Return the (X, Y) coordinate for the center point of the cell that contains the specified text.  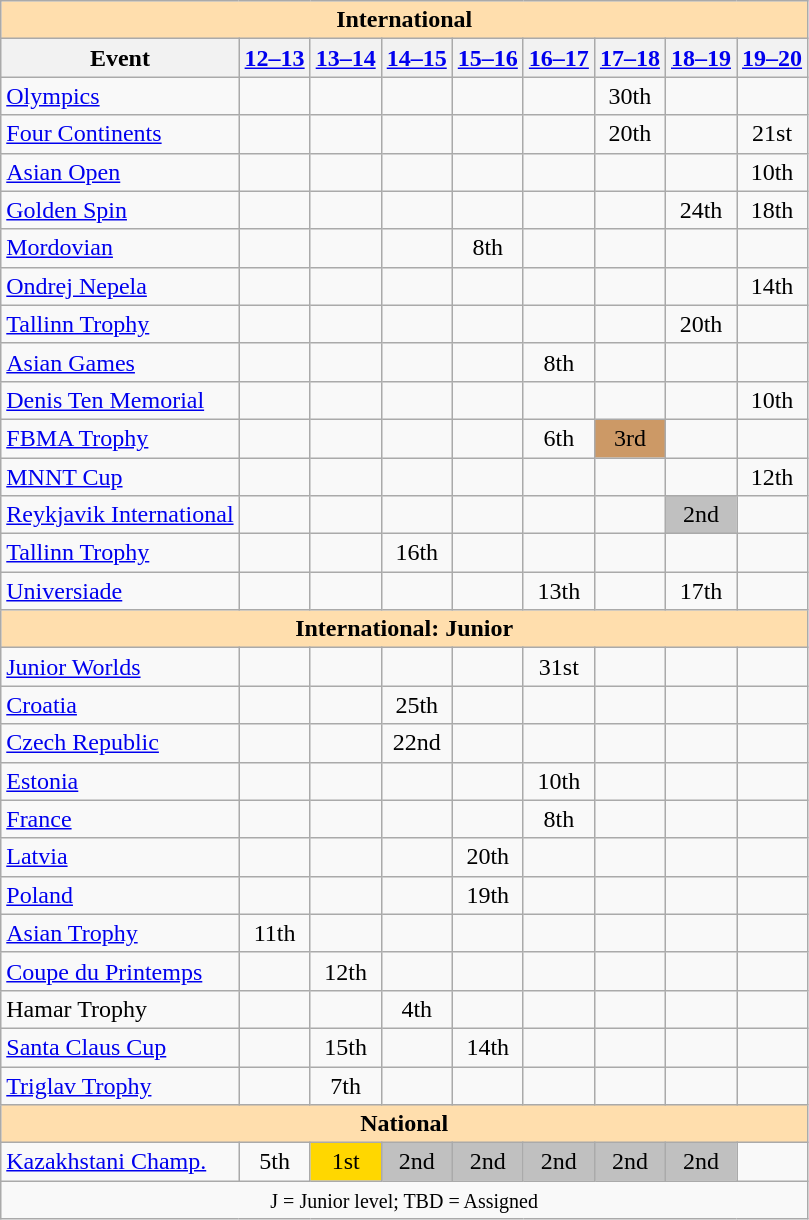
Czech Republic (120, 743)
Coupe du Printemps (120, 971)
MNNT Cup (120, 477)
Universiade (120, 591)
Estonia (120, 781)
Four Continents (120, 134)
31st (558, 667)
19th (488, 895)
Croatia (120, 705)
J = Junior level; TBD = Assigned (404, 1200)
National (404, 1124)
16th (416, 553)
Denis Ten Memorial (120, 400)
France (120, 819)
FBMA Trophy (120, 438)
22nd (416, 743)
18–19 (700, 58)
14–15 (416, 58)
11th (274, 933)
Olympics (120, 96)
6th (558, 438)
17–18 (630, 58)
Latvia (120, 857)
Junior Worlds (120, 667)
Event (120, 58)
15–16 (488, 58)
21st (772, 134)
Santa Claus Cup (120, 1047)
3rd (630, 438)
International: Junior (404, 629)
13–14 (346, 58)
5th (274, 1162)
Asian Open (120, 172)
19–20 (772, 58)
1st (346, 1162)
Mordovian (120, 248)
Golden Spin (120, 210)
24th (700, 210)
16–17 (558, 58)
Triglav Trophy (120, 1085)
17th (700, 591)
Asian Trophy (120, 933)
12–13 (274, 58)
Hamar Trophy (120, 1009)
25th (416, 705)
Kazakhstani Champ. (120, 1162)
Ondrej Nepela (120, 286)
13th (558, 591)
30th (630, 96)
Poland (120, 895)
Asian Games (120, 362)
7th (346, 1085)
Reykjavik International (120, 515)
15th (346, 1047)
18th (772, 210)
4th (416, 1009)
International (404, 20)
